Detect which cell encompasses the target text, then output its [x, y] center coordinate. 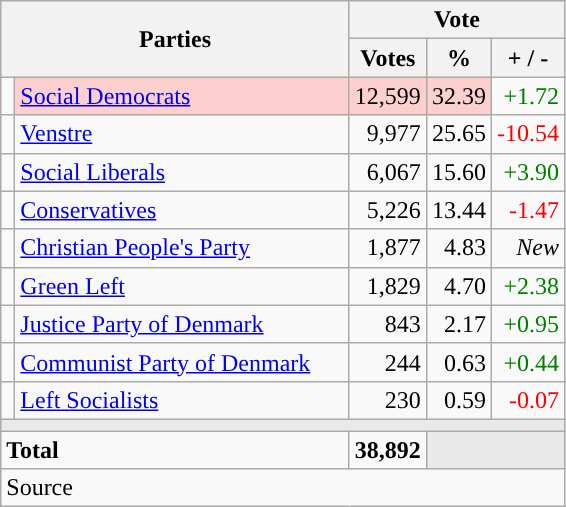
15.60 [458, 172]
0.63 [458, 362]
13.44 [458, 210]
230 [388, 400]
Green Left [182, 286]
+0.44 [528, 362]
25.65 [458, 134]
Venstre [182, 134]
+1.72 [528, 96]
Left Socialists [182, 400]
Total [176, 449]
+2.38 [528, 286]
32.39 [458, 96]
Vote [456, 20]
2.17 [458, 324]
4.83 [458, 248]
1,829 [388, 286]
Votes [388, 58]
New [528, 248]
Social Democrats [182, 96]
+ / - [528, 58]
244 [388, 362]
+0.95 [528, 324]
1,877 [388, 248]
5,226 [388, 210]
12,599 [388, 96]
843 [388, 324]
Social Liberals [182, 172]
-1.47 [528, 210]
Justice Party of Denmark [182, 324]
+3.90 [528, 172]
Conservatives [182, 210]
9,977 [388, 134]
38,892 [388, 449]
Parties [176, 39]
0.59 [458, 400]
% [458, 58]
Source [283, 488]
Christian People's Party [182, 248]
-0.07 [528, 400]
4.70 [458, 286]
Communist Party of Denmark [182, 362]
-10.54 [528, 134]
6,067 [388, 172]
